Extract the [x, y] coordinate from the center of the cell holding the provided text.  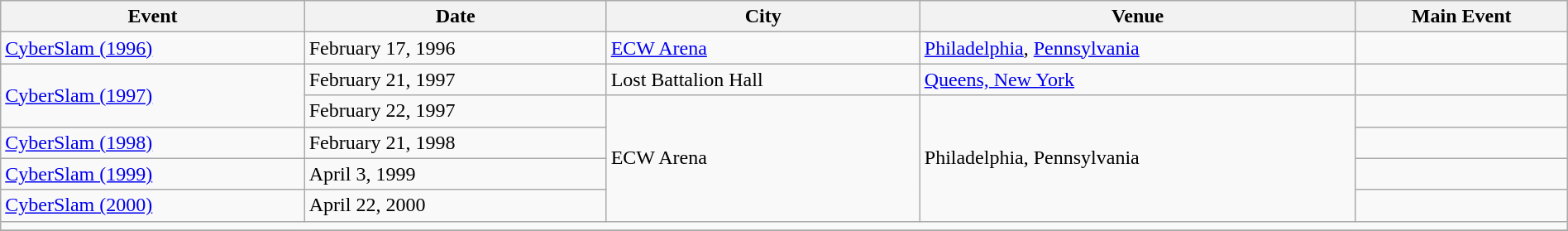
City [762, 17]
April 22, 2000 [455, 205]
Main Event [1461, 17]
February 21, 1997 [455, 79]
Event [152, 17]
Lost Battalion Hall [762, 79]
Date [455, 17]
CyberSlam (1996) [152, 48]
February 17, 1996 [455, 48]
Venue [1138, 17]
February 22, 1997 [455, 111]
CyberSlam (1999) [152, 174]
April 3, 1999 [455, 174]
Queens, New York [1138, 79]
CyberSlam (1997) [152, 95]
February 21, 1998 [455, 142]
CyberSlam (1998) [152, 142]
CyberSlam (2000) [152, 205]
